Extract the [x, y] coordinate from the center of the cell holding the provided text.  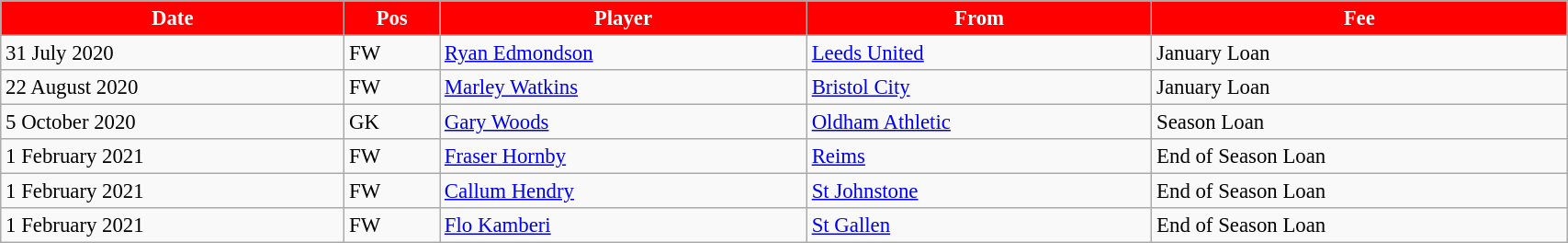
Gary Woods [624, 122]
Ryan Edmondson [624, 53]
Fraser Hornby [624, 156]
Oldham Athletic [979, 122]
Season Loan [1359, 122]
Marley Watkins [624, 87]
GK [392, 122]
Bristol City [979, 87]
St Johnstone [979, 191]
Leeds United [979, 53]
Player [624, 18]
5 October 2020 [173, 122]
31 July 2020 [173, 53]
Fee [1359, 18]
Callum Hendry [624, 191]
22 August 2020 [173, 87]
Flo Kamberi [624, 226]
Pos [392, 18]
Reims [979, 156]
Date [173, 18]
St Gallen [979, 226]
From [979, 18]
